Return the (x, y) coordinate for the center point of the cell that contains the specified text.  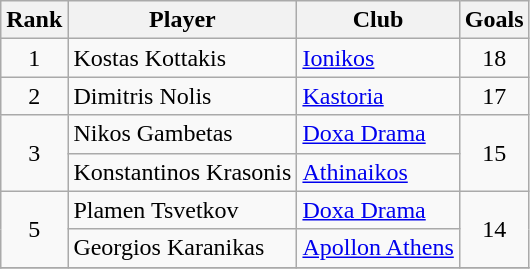
3 (34, 153)
1 (34, 58)
Dimitris Nolis (182, 96)
Konstantinos Krasonis (182, 172)
Plamen Tsvetkov (182, 210)
Apollon Athens (378, 248)
18 (494, 58)
17 (494, 96)
Ionikos (378, 58)
14 (494, 229)
Goals (494, 20)
Rank (34, 20)
Nikos Gambetas (182, 134)
15 (494, 153)
Georgios Karanikas (182, 248)
Kostas Kottakis (182, 58)
Athinaikos (378, 172)
Club (378, 20)
Player (182, 20)
2 (34, 96)
5 (34, 229)
Kastoria (378, 96)
